Search for the cell housing the specified text and yield its [x, y] center coordinate. 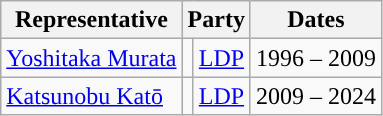
Yoshitaka Murata [92, 58]
2009 – 2024 [316, 96]
Representative [92, 20]
1996 – 2009 [316, 58]
Dates [316, 20]
Party [216, 20]
Katsunobu Katō [92, 96]
